For the text-containing cell, return its midpoint in [x, y] coordinate format. 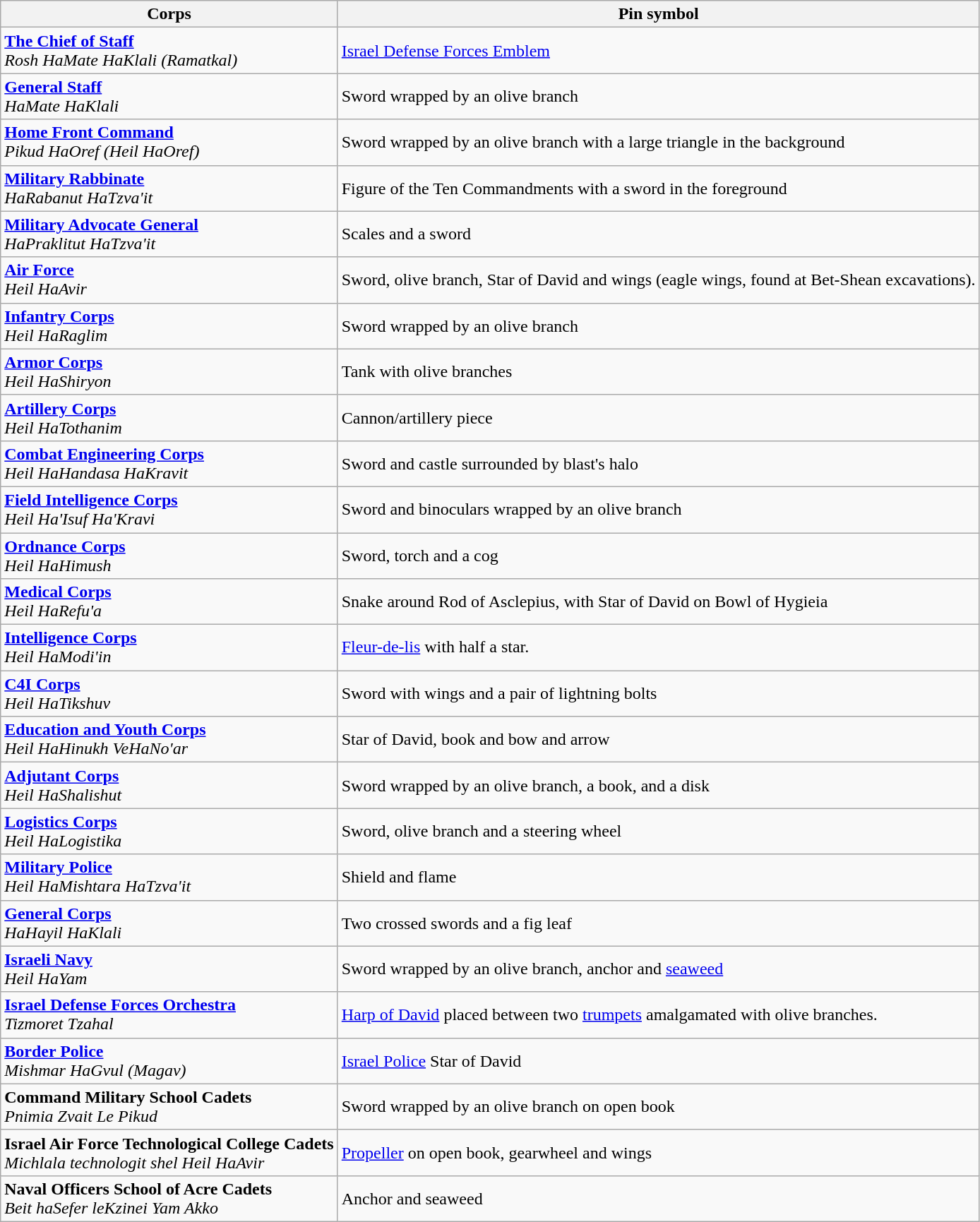
Sword and castle surrounded by blast's halo [658, 463]
Adjutant CorpsHeil HaShalishut [169, 785]
Sword with wings and a pair of lightning bolts [658, 693]
Cannon/artillery piece [658, 418]
Pin symbol [658, 14]
Corps [169, 14]
Ordnance CorpsHeil HaHimush [169, 555]
Intelligence CorpsHeil HaModi'in [169, 648]
Infantry CorpsHeil HaRaglim [169, 326]
Education and Youth CorpsHeil HaHinukh VeHaNo'ar [169, 740]
Star of David, book and bow and arrow [658, 740]
Israeli NavyHeil HaYam [169, 969]
Artillery CorpsHeil HaTothanim [169, 418]
Military PoliceHeil HaMishtara HaTzva'it [169, 877]
Combat Engineering CorpsHeil HaHandasa HaKravit [169, 463]
Tank with olive branches [658, 371]
General StaffHaMate HaKlali [169, 96]
Sword wrapped by an olive branch, a book, and a disk [658, 785]
Propeller on open book, gearwheel and wings [658, 1152]
Harp of David placed between two trumpets amalgamated with olive branches. [658, 1015]
Naval Officers School of Acre CadetsBeit haSefer leKzinei Yam Akko [169, 1199]
Logistics CorpsHeil HaLogistika [169, 832]
Field Intelligence CorpsHeil Ha'Isuf Ha'Kravi [169, 510]
Armor CorpsHeil HaShiryon [169, 371]
The Chief of StaffRosh HaMate HaKlali (Ramatkal) [169, 51]
Figure of the Ten Commandments with a sword in the foreground [658, 188]
Israel Air Force Technological College CadetsMichlala technologit shel Heil HaAvir [169, 1152]
Snake around Rod of Asclepius, with Star of David on Bowl of Hygieia [658, 601]
Sword, olive branch and a steering wheel [658, 832]
Sword wrapped by an olive branch on open book [658, 1107]
Home Front CommandPikud HaOref (Heil HaOref) [169, 143]
C4I CorpsHeil HaTikshuv [169, 693]
Border PoliceMishmar HaGvul (Magav) [169, 1060]
Air ForceHeil HaAvir [169, 280]
Israel Defense Forces OrchestraTizmoret Tzahal [169, 1015]
Sword wrapped by an olive branch, anchor and seaweed [658, 969]
Israel Police Star of David [658, 1060]
Military RabbinateHaRabanut HaTzva'it [169, 188]
Military Advocate GeneralHaPraklitut HaTzva'it [169, 234]
Israel Defense Forces Emblem [658, 51]
Two crossed swords and a fig leaf [658, 923]
Sword, olive branch, Star of David and wings (eagle wings, found at Bet-Shean excavations). [658, 280]
Anchor and seaweed [658, 1199]
Shield and flame [658, 877]
Sword wrapped by an olive branch with a large triangle in the background [658, 143]
Sword, torch and a cog [658, 555]
Fleur-de-lis with half a star. [658, 648]
Scales and a sword [658, 234]
Command Military School CadetsPnimia Zvait Le Pikud [169, 1107]
Sword and binoculars wrapped by an olive branch [658, 510]
Medical CorpsHeil HaRefu'a [169, 601]
General CorpsHaHayil HaKlali [169, 923]
